Pinpoint the cell where the given text exists, returning its [X, Y] midpoint coordinate. 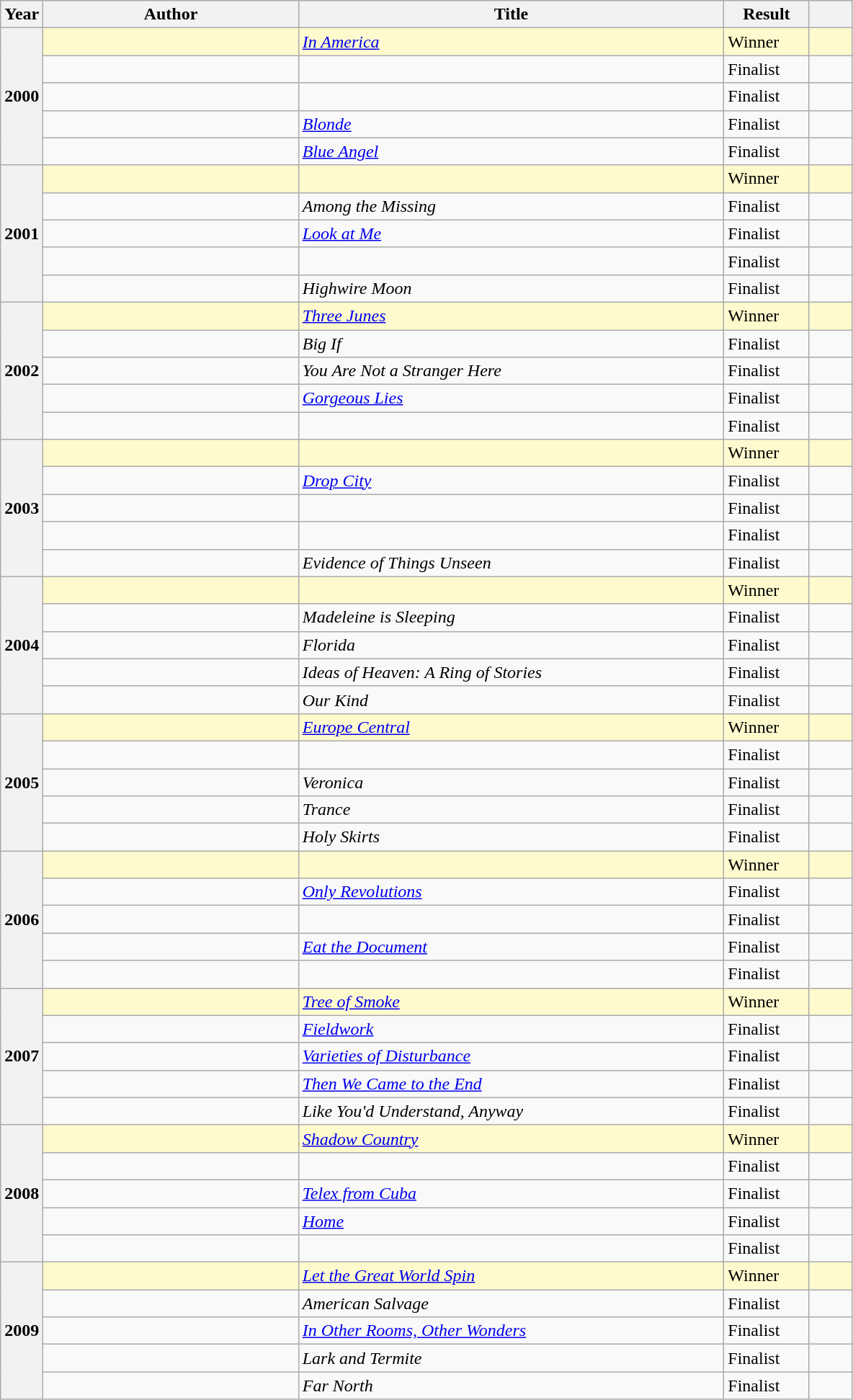
2005 [22, 782]
Veronica [512, 782]
Shadow Country [512, 1138]
Blue Angel [512, 151]
Lark and Termite [512, 1358]
Trance [512, 810]
Look at Me [512, 233]
Three Junes [512, 316]
Drop City [512, 481]
Gorgeous Lies [512, 398]
Result [767, 14]
Telex from Cuba [512, 1193]
In Other Rooms, Other Wonders [512, 1331]
Home [512, 1221]
Eat the Document [512, 947]
2002 [22, 370]
2009 [22, 1331]
Our Kind [512, 700]
Highwire Moon [512, 288]
Blonde [512, 124]
Holy Skirts [512, 837]
Varieties of Disturbance [512, 1056]
You Are Not a Stranger Here [512, 371]
Title [512, 14]
Fieldwork [512, 1029]
Evidence of Things Unseen [512, 563]
2003 [22, 508]
Florida [512, 645]
Among the Missing [512, 206]
Europe Central [512, 727]
Author [171, 14]
Like You'd Understand, Anyway [512, 1111]
Let the Great World Spin [512, 1276]
2008 [22, 1193]
2007 [22, 1056]
Only Revolutions [512, 892]
2001 [22, 233]
2006 [22, 919]
Far North [512, 1386]
2004 [22, 645]
Then We Came to the End [512, 1084]
Tree of Smoke [512, 1002]
In America [512, 42]
2000 [22, 97]
American Salvage [512, 1303]
Madeleine is Sleeping [512, 617]
Ideas of Heaven: A Ring of Stories [512, 672]
Year [22, 14]
Big If [512, 344]
